Provide the [x, y] coordinate of the cell's center where the given text is located.  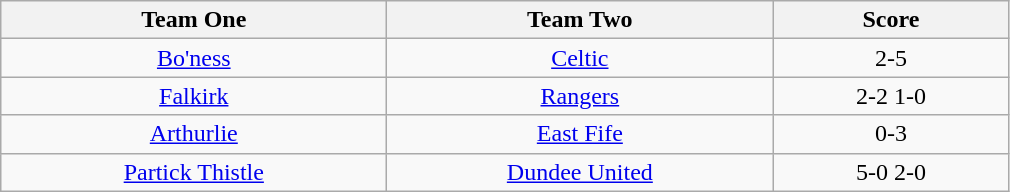
2-5 [891, 58]
0-3 [891, 134]
Partick Thistle [194, 172]
Dundee United [580, 172]
Celtic [580, 58]
Arthurlie [194, 134]
Team One [194, 20]
Bo'ness [194, 58]
5-0 2-0 [891, 172]
2-2 1-0 [891, 96]
Rangers [580, 96]
Falkirk [194, 96]
Score [891, 20]
Team Two [580, 20]
East Fife [580, 134]
